Pinpoint the cell where the given text exists, returning its (X, Y) midpoint coordinate. 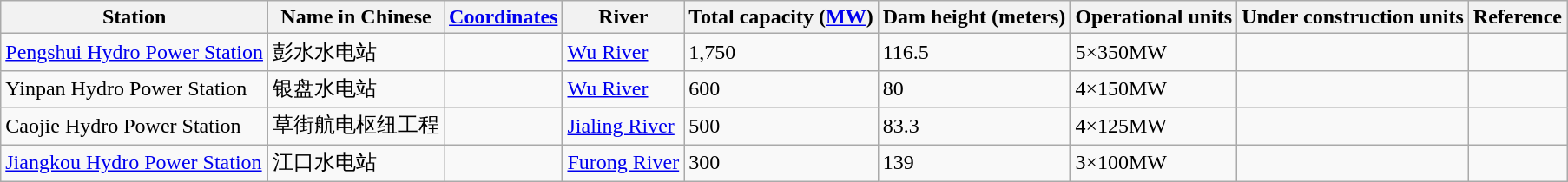
Caojie Hydro Power Station (135, 127)
4×125MW (1154, 127)
500 (781, 127)
300 (781, 163)
83.3 (974, 127)
Yinpan Hydro Power Station (135, 88)
Total capacity (MW) (781, 17)
3×100MW (1154, 163)
Coordinates (504, 17)
银盘水电站 (356, 88)
5×350MW (1154, 52)
116.5 (974, 52)
江口水电站 (356, 163)
Jiangkou Hydro Power Station (135, 163)
River (623, 17)
Furong River (623, 163)
Operational units (1154, 17)
Pengshui Hydro Power Station (135, 52)
Under construction units (1353, 17)
1,750 (781, 52)
Station (135, 17)
600 (781, 88)
4×150MW (1154, 88)
139 (974, 163)
Dam height (meters) (974, 17)
Jialing River (623, 127)
彭水水电站 (356, 52)
Name in Chinese (356, 17)
Reference (1518, 17)
草街航电枢纽工程 (356, 127)
80 (974, 88)
